For the text-containing cell, return its midpoint in [X, Y] coordinate format. 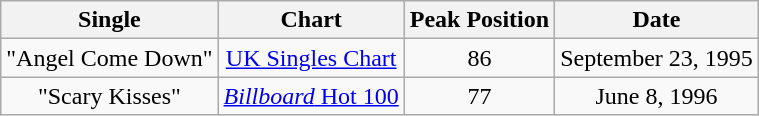
"Scary Kisses" [110, 96]
Billboard Hot 100 [311, 96]
"Angel Come Down" [110, 58]
Single [110, 20]
86 [479, 58]
UK Singles Chart [311, 58]
September 23, 1995 [657, 58]
Date [657, 20]
June 8, 1996 [657, 96]
77 [479, 96]
Peak Position [479, 20]
Chart [311, 20]
